Output the [X, Y] coordinate of the center of the cell containing the given text.  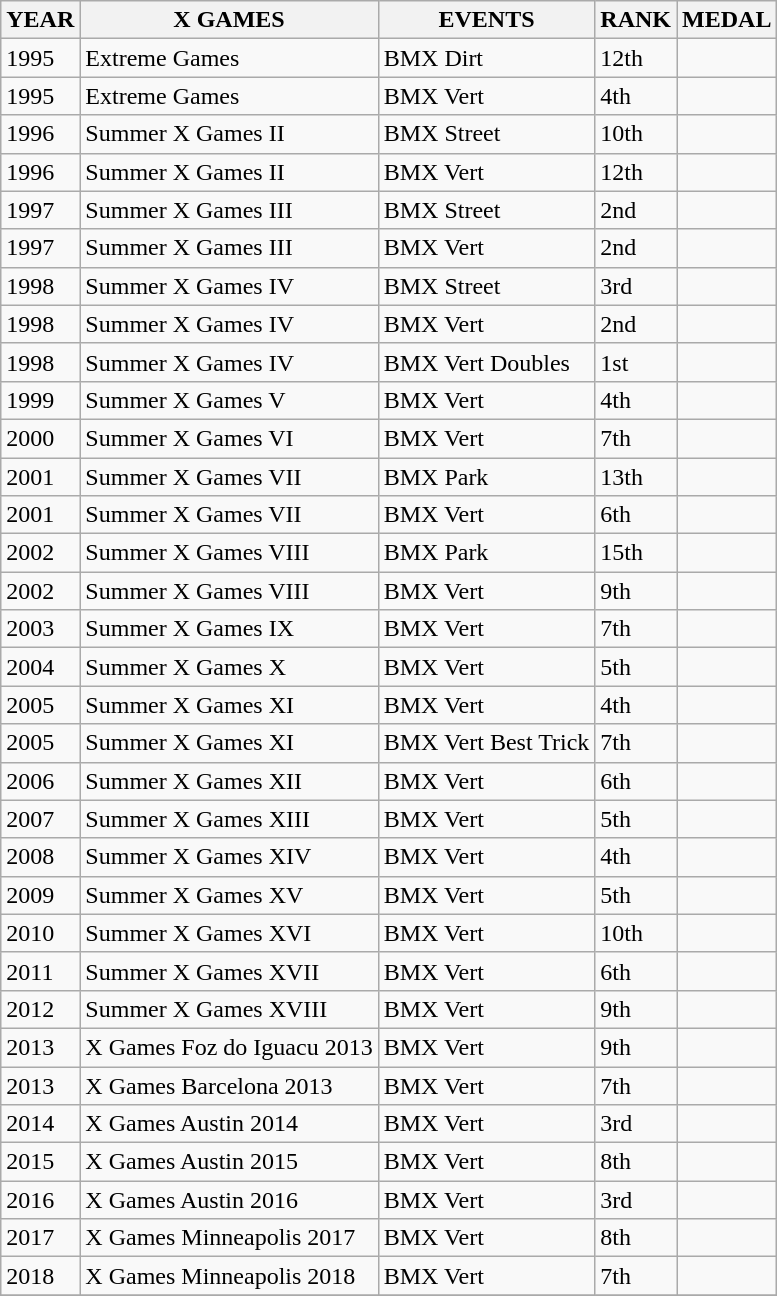
Summer X Games XVII [229, 971]
Summer X Games XIII [229, 819]
Summer X Games X [229, 667]
Summer X Games IX [229, 629]
BMX Vert Doubles [486, 362]
2012 [40, 1009]
MEDAL [727, 20]
2000 [40, 438]
X Games Minneapolis 2018 [229, 1276]
1999 [40, 400]
X Games Foz do Iguacu 2013 [229, 1047]
Summer X Games V [229, 400]
2003 [40, 629]
2004 [40, 667]
2018 [40, 1276]
EVENTS [486, 20]
Summer X Games XVIII [229, 1009]
2015 [40, 1162]
BMX Dirt [486, 58]
BMX Vert Best Trick [486, 743]
2008 [40, 857]
2007 [40, 819]
Summer X Games XVI [229, 933]
2017 [40, 1238]
YEAR [40, 20]
2009 [40, 895]
2016 [40, 1200]
1st [636, 362]
X Games Austin 2016 [229, 1200]
X Games Austin 2015 [229, 1162]
X Games Minneapolis 2017 [229, 1238]
15th [636, 553]
Summer X Games XII [229, 781]
X Games Austin 2014 [229, 1124]
2006 [40, 781]
2011 [40, 971]
X Games Barcelona 2013 [229, 1085]
Summer X Games XV [229, 895]
2014 [40, 1124]
Summer X Games VI [229, 438]
RANK [636, 20]
Summer X Games XIV [229, 857]
2010 [40, 933]
X GAMES [229, 20]
13th [636, 477]
